Extract the (x, y) coordinate from the center of the cell holding the provided text.  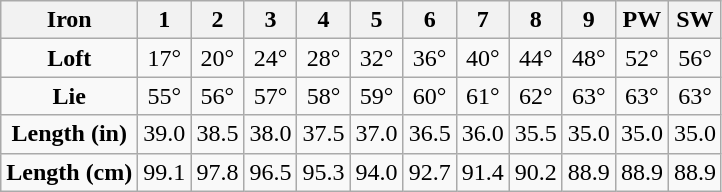
61° (482, 96)
5 (376, 20)
36.5 (430, 134)
28° (324, 58)
90.2 (536, 172)
PW (642, 20)
55° (164, 96)
58° (324, 96)
3 (270, 20)
95.3 (324, 172)
59° (376, 96)
60° (430, 96)
36° (430, 58)
92.7 (430, 172)
SW (694, 20)
1 (164, 20)
39.0 (164, 134)
Lie (70, 96)
Iron (70, 20)
9 (588, 20)
37.5 (324, 134)
57° (270, 96)
8 (536, 20)
94.0 (376, 172)
32° (376, 58)
99.1 (164, 172)
6 (430, 20)
35.5 (536, 134)
Length (in) (70, 134)
36.0 (482, 134)
40° (482, 58)
96.5 (270, 172)
38.5 (218, 134)
Loft (70, 58)
17° (164, 58)
48° (588, 58)
Length (cm) (70, 172)
62° (536, 96)
52° (642, 58)
38.0 (270, 134)
37.0 (376, 134)
44° (536, 58)
91.4 (482, 172)
97.8 (218, 172)
2 (218, 20)
4 (324, 20)
7 (482, 20)
24° (270, 58)
20° (218, 58)
